Search for the cell housing the specified text and yield its [X, Y] center coordinate. 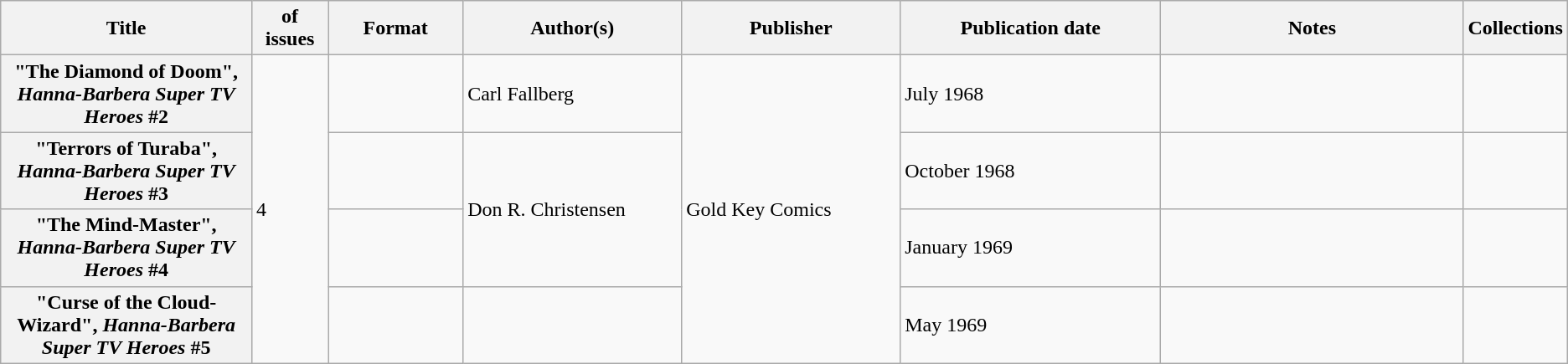
Gold Key Comics [791, 209]
January 1969 [1030, 248]
Collections [1515, 28]
Carl Fallberg [573, 94]
Publisher [791, 28]
"Curse of the Cloud-Wizard", Hanna-Barbera Super TV Heroes #5 [126, 325]
July 1968 [1030, 94]
of issues [290, 28]
May 1969 [1030, 325]
Publication date [1030, 28]
Format [395, 28]
"Terrors of Turaba", Hanna-Barbera Super TV Heroes #3 [126, 171]
"The Mind-Master", Hanna-Barbera Super TV Heroes #4 [126, 248]
Author(s) [573, 28]
"The Diamond of Doom", Hanna-Barbera Super TV Heroes #2 [126, 94]
Notes [1312, 28]
October 1968 [1030, 171]
Don R. Christensen [573, 209]
4 [290, 209]
Title [126, 28]
